Identify which cell holds the provided text, then report its [x, y] central coordinate. 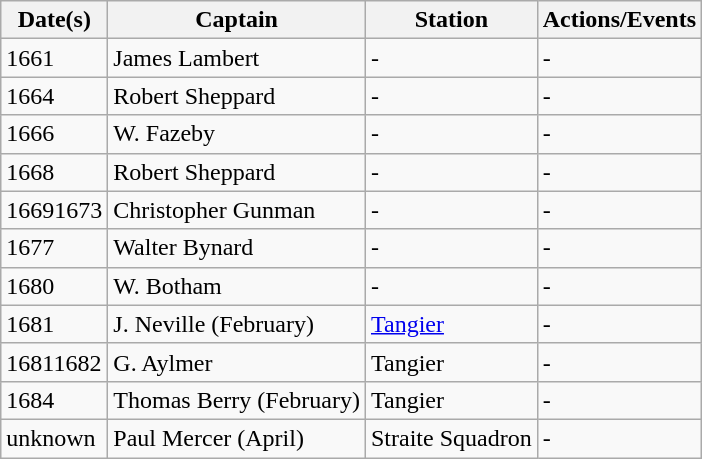
G. Aylmer [237, 362]
Date(s) [54, 20]
Paul Mercer (April) [237, 438]
1661 [54, 58]
1668 [54, 172]
Thomas Berry (February) [237, 400]
16811682 [54, 362]
James Lambert [237, 58]
W. Botham [237, 286]
Captain [237, 20]
Actions/Events [619, 20]
Straite Squadron [451, 438]
W. Fazeby [237, 134]
1666 [54, 134]
16691673 [54, 210]
J. Neville (February) [237, 324]
1684 [54, 400]
1680 [54, 286]
unknown [54, 438]
Station [451, 20]
1664 [54, 96]
Walter Bynard [237, 248]
1677 [54, 248]
Christopher Gunman [237, 210]
1681 [54, 324]
